Find where the given text appears and provide that cell's center as [x, y] coordinate. 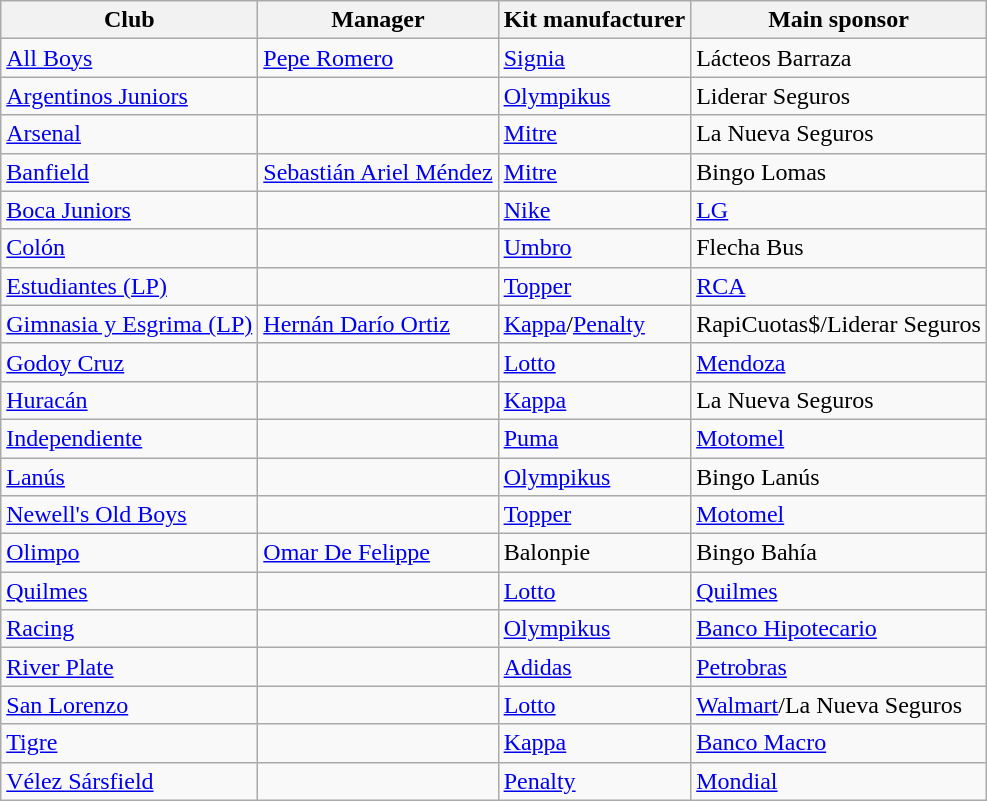
Mendoza [839, 362]
RCA [839, 286]
Bingo Bahía [839, 553]
Main sponsor [839, 20]
Lanús [130, 477]
Lácteos Barraza [839, 58]
Boca Juniors [130, 210]
Huracán [130, 400]
Colón [130, 248]
Pepe Romero [378, 58]
Puma [594, 438]
Bingo Lomas [839, 172]
Penalty [594, 781]
Petrobras [839, 667]
Racing [130, 629]
All Boys [130, 58]
Olimpo [130, 553]
Balonpie [594, 553]
Banfield [130, 172]
Tigre [130, 743]
Vélez Sársfield [130, 781]
Gimnasia y Esgrima (LP) [130, 324]
Mondial [839, 781]
Bingo Lanús [839, 477]
Godoy Cruz [130, 362]
Banco Hipotecario [839, 629]
Flecha Bus [839, 248]
Newell's Old Boys [130, 515]
Hernán Darío Ortiz [378, 324]
RapiCuotas$/Liderar Seguros [839, 324]
Independiente [130, 438]
LG [839, 210]
Sebastián Ariel Méndez [378, 172]
Arsenal [130, 134]
Omar De Felippe [378, 553]
Estudiantes (LP) [130, 286]
River Plate [130, 667]
Adidas [594, 667]
Banco Macro [839, 743]
Kit manufacturer [594, 20]
Argentinos Juniors [130, 96]
San Lorenzo [130, 705]
Nike [594, 210]
Signia [594, 58]
Umbro [594, 248]
Manager [378, 20]
Walmart/La Nueva Seguros [839, 705]
Club [130, 20]
Liderar Seguros [839, 96]
Kappa/Penalty [594, 324]
